Determine the [X, Y] coordinate at the center of the cell enclosing the given text.  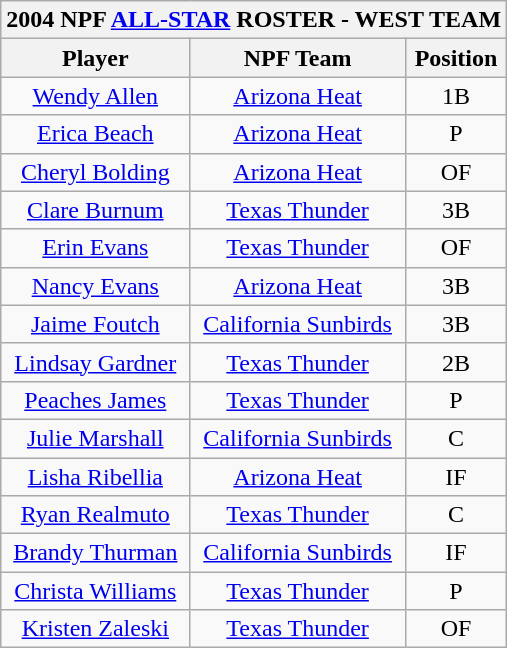
Lisha Ribellia [96, 477]
Peaches James [96, 400]
Player [96, 58]
Lindsay Gardner [96, 362]
Wendy Allen [96, 96]
Erica Beach [96, 134]
Nancy Evans [96, 286]
2B [456, 362]
1B [456, 96]
Jaime Foutch [96, 324]
NPF Team [298, 58]
Julie Marshall [96, 438]
Erin Evans [96, 248]
Cheryl Bolding [96, 172]
Clare Burnum [96, 210]
2004 NPF ALL-STAR ROSTER - WEST TEAM [254, 20]
Position [456, 58]
Christa Williams [96, 591]
Ryan Realmuto [96, 515]
Brandy Thurman [96, 553]
Kristen Zaleski [96, 629]
